Find where the given text appears and provide that cell's center as [X, Y] coordinate. 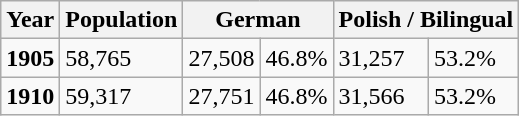
59,317 [122, 96]
27,508 [222, 58]
31,566 [380, 96]
58,765 [122, 58]
Year [30, 20]
German [258, 20]
1910 [30, 96]
Population [122, 20]
Polish / Bilingual [426, 20]
1905 [30, 58]
31,257 [380, 58]
27,751 [222, 96]
